Identify which cell holds the provided text, then report its [X, Y] central coordinate. 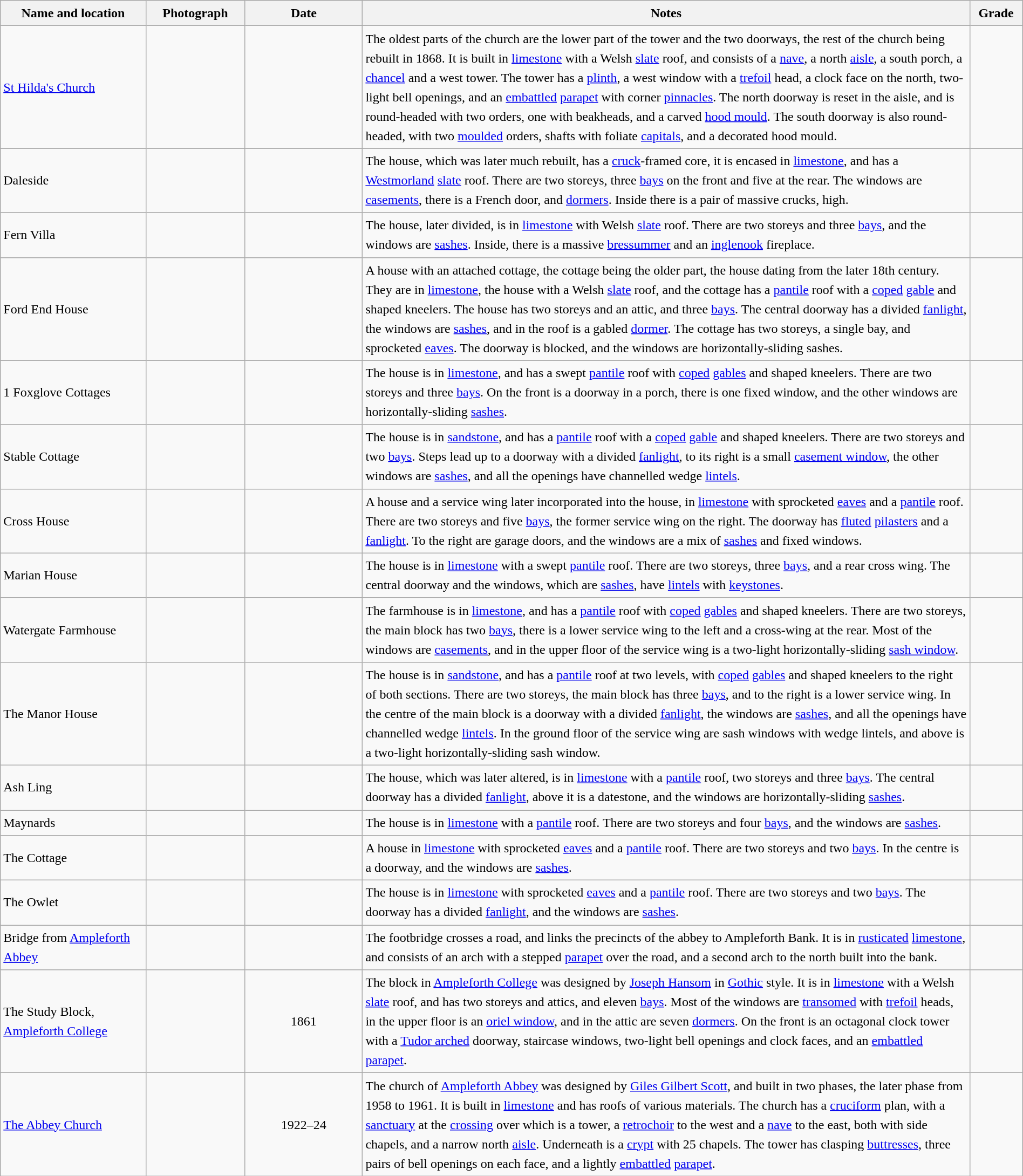
Watergate Farmhouse [73, 630]
1861 [304, 1022]
Date [304, 13]
Maynards [73, 823]
St Hilda's Church [73, 87]
The Owlet [73, 903]
The Manor House [73, 713]
1922–24 [304, 1124]
Marian House [73, 575]
The Cottage [73, 858]
Fern Villa [73, 235]
Grade [996, 13]
Bridge from Ampleforth Abbey [73, 947]
Cross House [73, 521]
The house is in limestone with a pantile roof. There are two storeys and four bays, and the windows are sashes. [666, 823]
1 Foxglove Cottages [73, 393]
Photograph [195, 13]
Notes [666, 13]
Ford End House [73, 309]
The Abbey Church [73, 1124]
Ash Ling [73, 788]
Daleside [73, 180]
The Study Block, Ampleforth College [73, 1022]
Stable Cottage [73, 456]
Name and location [73, 13]
